Output the [X, Y] coordinate of the center of the cell containing the given text.  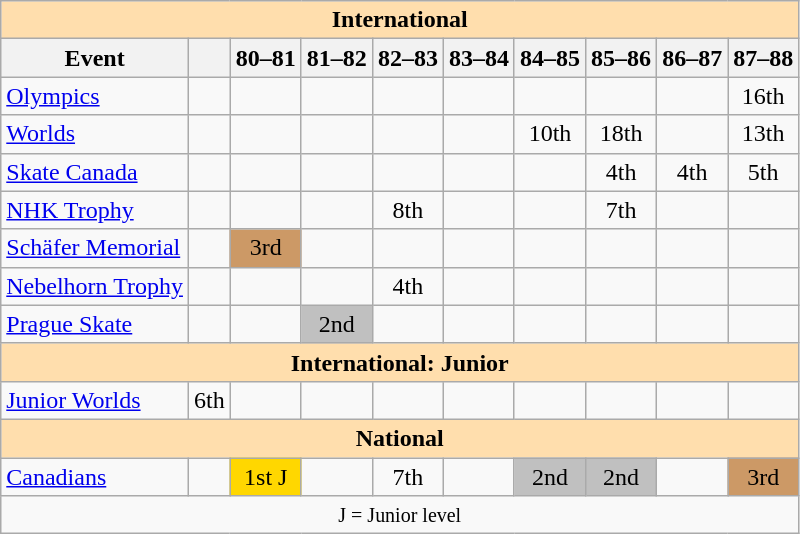
Skate Canada [95, 172]
81–82 [336, 58]
Worlds [95, 134]
80–81 [266, 58]
87–88 [764, 58]
Junior Worlds [95, 400]
NHK Trophy [95, 210]
13th [764, 134]
82–83 [408, 58]
National [400, 438]
86–87 [692, 58]
Canadians [95, 477]
Schäfer Memorial [95, 248]
1st J [266, 477]
J = Junior level [400, 515]
8th [408, 210]
Event [95, 58]
84–85 [550, 58]
International [400, 20]
10th [550, 134]
Nebelhorn Trophy [95, 286]
Olympics [95, 96]
6th [209, 400]
18th [622, 134]
85–86 [622, 58]
Prague Skate [95, 324]
83–84 [478, 58]
International: Junior [400, 362]
16th [764, 96]
5th [764, 172]
